Identify which cell holds the provided text, then report its [X, Y] central coordinate. 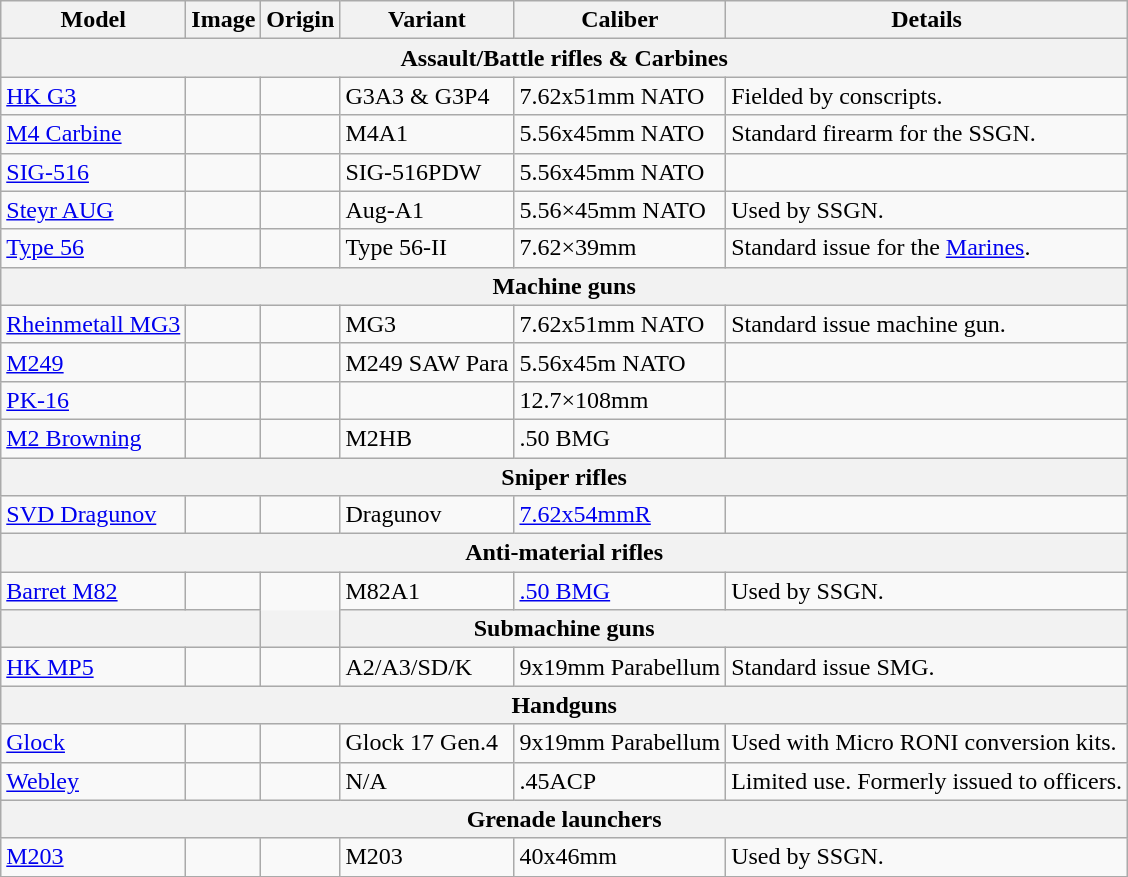
7.62x54mmR [620, 515]
M4A1 [427, 134]
Anti-material rifles [564, 553]
Glock 17 Gen.4 [427, 743]
Assault/Battle rifles & Carbines [564, 58]
5.56x45m NATO [620, 362]
40x46mm [620, 857]
Submachine guns [564, 629]
SIG-516PDW [427, 172]
M249 [94, 362]
Webley [94, 781]
M2 Browning [94, 438]
Rheinmetall MG3 [94, 324]
7.62×39mm [620, 248]
SVD Dragunov [94, 515]
Type 56-II [427, 248]
Grenade launchers [564, 819]
HK G3 [94, 96]
Fielded by conscripts. [927, 96]
N/A [427, 781]
Steyr AUG [94, 210]
Standard issue SMG. [927, 667]
M4 Carbine [94, 134]
PK-16 [94, 400]
Model [94, 20]
5.56×45mm NATO [620, 210]
SIG-516 [94, 172]
.45ACP [620, 781]
Caliber [620, 20]
Machine guns [564, 286]
Aug-A1 [427, 210]
Standard issue machine gun. [927, 324]
M82A1 [427, 591]
Limited use. Formerly issued to officers. [927, 781]
Standard issue for the Marines. [927, 248]
MG3 [427, 324]
Dragunov [427, 515]
M2HB [427, 438]
Details [927, 20]
Standard firearm for the SSGN. [927, 134]
12.7×108mm [620, 400]
M249 SAW Para [427, 362]
Handguns [564, 705]
Variant [427, 20]
Sniper rifles [564, 477]
Barret M82 [94, 591]
G3A3 & G3P4 [427, 96]
Type 56 [94, 248]
Glock [94, 743]
Used with Micro RONI conversion kits. [927, 743]
Image [224, 20]
A2/A3/SD/K [427, 667]
HK MP5 [94, 667]
Origin [300, 20]
